Pinpoint the cell where the given text exists, returning its [x, y] midpoint coordinate. 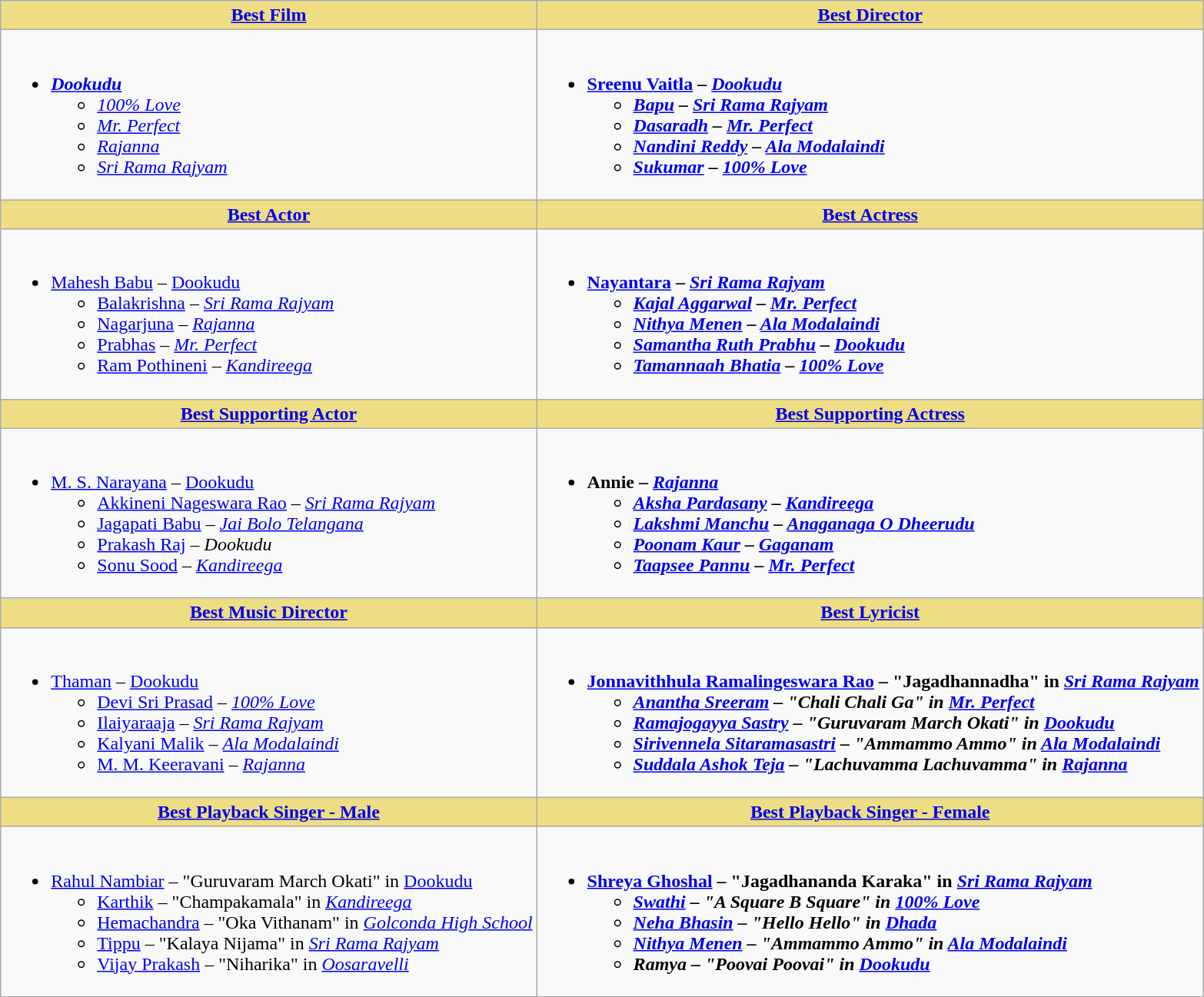
Best Actor [269, 214]
Best Supporting Actor [269, 414]
Nayantara – Sri Rama RajyamKajal Aggarwal – Mr. PerfectNithya Menen – Ala ModalaindiSamantha Ruth Prabhu – DookuduTamannaah Bhatia – 100% Love [870, 314]
Best Film [269, 15]
Best Director [870, 15]
Best Actress [870, 214]
Mahesh Babu – DookuduBalakrishna – Sri Rama RajyamNagarjuna – RajannaPrabhas – Mr. PerfectRam Pothineni – Kandireega [269, 314]
Thaman – DookuduDevi Sri Prasad – 100% LoveIlaiyaraaja – Sri Rama RajyamKalyani Malik – Ala ModalaindiM. M. Keeravani – Rajanna [269, 712]
M. S. Narayana – DookuduAkkineni Nageswara Rao – Sri Rama RajyamJagapati Babu – Jai Bolo TelanganaPrakash Raj – DookuduSonu Sood – Kandireega [269, 513]
Dookudu100% LoveMr. PerfectRajannaSri Rama Rajyam [269, 115]
Annie – RajannaAksha Pardasany – KandireegaLakshmi Manchu – Anaganaga O DheeruduPoonam Kaur – GaganamTaapsee Pannu – Mr. Perfect [870, 513]
Best Playback Singer - Male [269, 812]
Best Supporting Actress [870, 414]
Best Playback Singer - Female [870, 812]
Best Lyricist [870, 613]
Sreenu Vaitla – DookuduBapu – Sri Rama RajyamDasaradh – Mr. PerfectNandini Reddy – Ala ModalaindiSukumar – 100% Love [870, 115]
Best Music Director [269, 613]
